Find where the given text appears and provide that cell's center as (X, Y) coordinate. 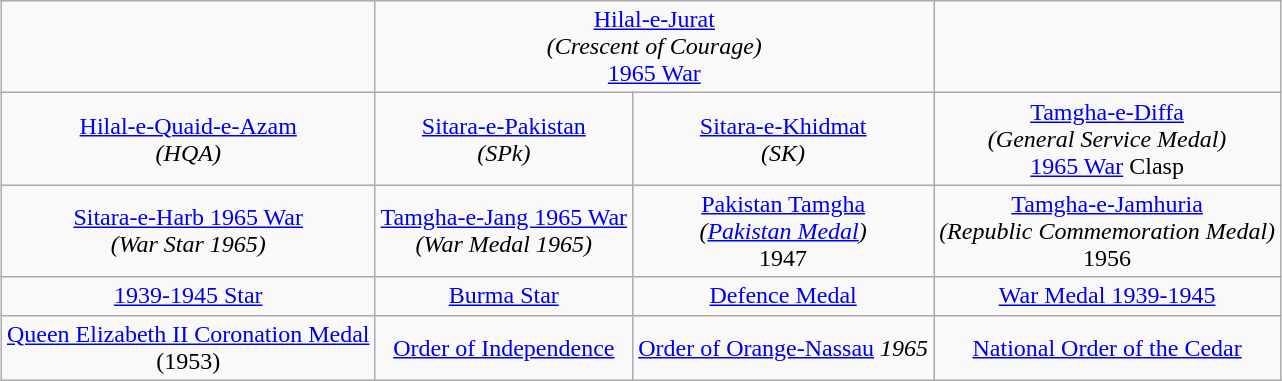
Tamgha-e-Jamhuria(Republic Commemoration Medal)1956 (1108, 231)
Sitara-e-Pakistan(SPk) (504, 139)
Defence Medal (784, 296)
Hilal-e-Quaid-e-Azam(HQA) (188, 139)
1939-1945 Star (188, 296)
Sitara-e-Khidmat(SK) (784, 139)
Sitara-e-Harb 1965 War(War Star 1965) (188, 231)
Tamgha-e-Diffa(General Service Medal)1965 War Clasp (1108, 139)
National Order of the Cedar (1108, 348)
Hilal-e-Jurat(Crescent of Courage)1965 War (654, 47)
Queen Elizabeth II Coronation Medal(1953) (188, 348)
Order of Orange-Nassau 1965 (784, 348)
Pakistan Tamgha(Pakistan Medal)1947 (784, 231)
War Medal 1939-1945 (1108, 296)
Burma Star (504, 296)
Order of Independence (504, 348)
Tamgha-e-Jang 1965 War(War Medal 1965) (504, 231)
